Scan for the cell matching the given text and deliver its (X, Y) coordinate at center. 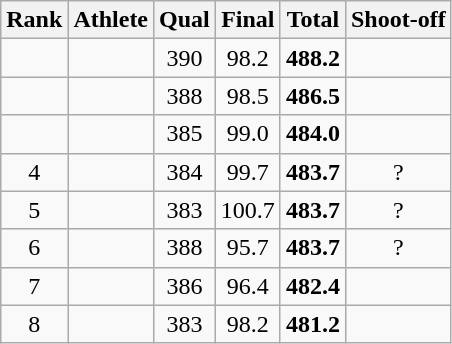
6 (34, 248)
5 (34, 210)
95.7 (248, 248)
384 (185, 172)
Rank (34, 20)
98.5 (248, 96)
100.7 (248, 210)
7 (34, 286)
8 (34, 324)
4 (34, 172)
488.2 (312, 58)
Total (312, 20)
390 (185, 58)
99.7 (248, 172)
386 (185, 286)
Athlete (111, 20)
486.5 (312, 96)
484.0 (312, 134)
Final (248, 20)
96.4 (248, 286)
481.2 (312, 324)
99.0 (248, 134)
385 (185, 134)
Shoot-off (398, 20)
482.4 (312, 286)
Qual (185, 20)
